Output the [X, Y] coordinate of the center of the cell containing the given text.  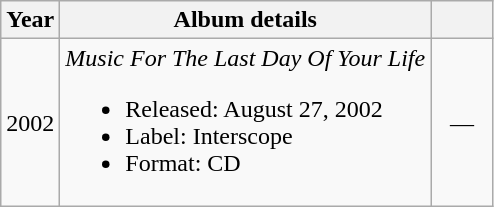
Music For The Last Day Of Your LifeReleased: August 27, 2002Label: InterscopeFormat: CD [246, 122]
Album details [246, 20]
2002 [30, 122]
Year [30, 20]
— [462, 122]
